Return [X, Y] of the center of cell containing provided text 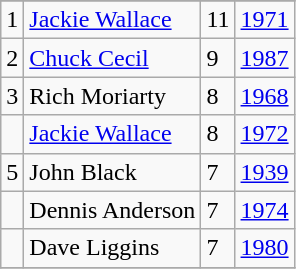
Chuck Cecil [112, 58]
John Black [112, 172]
1987 [264, 58]
1980 [264, 248]
5 [12, 172]
Dave Liggins [112, 248]
11 [218, 20]
1 [12, 20]
Dennis Anderson [112, 210]
Rich Moriarty [112, 96]
9 [218, 58]
1972 [264, 134]
2 [12, 58]
3 [12, 96]
1974 [264, 210]
1968 [264, 96]
1971 [264, 20]
1939 [264, 172]
